Pinpoint the cell where the given text exists, returning its (x, y) midpoint coordinate. 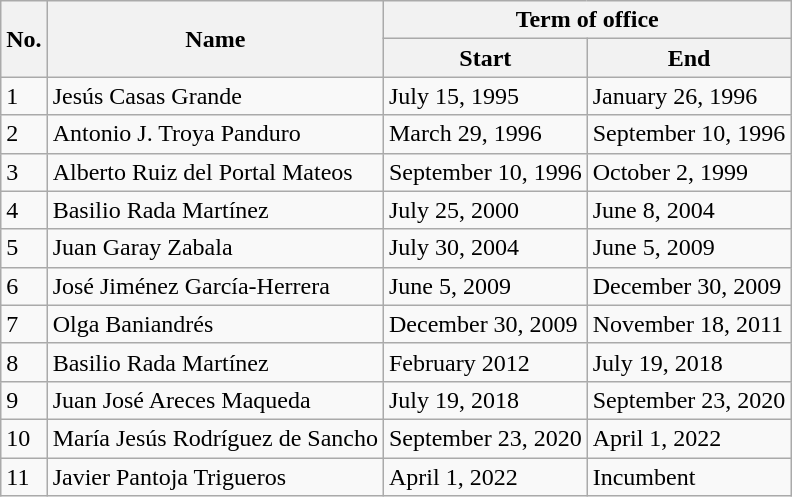
July 15, 1995 (485, 96)
June 8, 2004 (689, 210)
March 29, 1996 (485, 134)
Juan Garay Zabala (215, 248)
8 (24, 362)
Olga Baniandrés (215, 324)
November 18, 2011 (689, 324)
1 (24, 96)
October 2, 1999 (689, 172)
José Jiménez García-Herrera (215, 286)
7 (24, 324)
Start (485, 58)
Term of office (586, 20)
End (689, 58)
Jesús Casas Grande (215, 96)
María Jesús Rodríguez de Sancho (215, 438)
6 (24, 286)
Antonio J. Troya Panduro (215, 134)
2 (24, 134)
11 (24, 477)
Juan José Areces Maqueda (215, 400)
3 (24, 172)
9 (24, 400)
10 (24, 438)
Javier Pantoja Trigueros (215, 477)
January 26, 1996 (689, 96)
4 (24, 210)
July 25, 2000 (485, 210)
5 (24, 248)
Incumbent (689, 477)
July 30, 2004 (485, 248)
February 2012 (485, 362)
Name (215, 39)
No. (24, 39)
Alberto Ruiz del Portal Mateos (215, 172)
